Identify which cell holds the provided text, then report its (x, y) central coordinate. 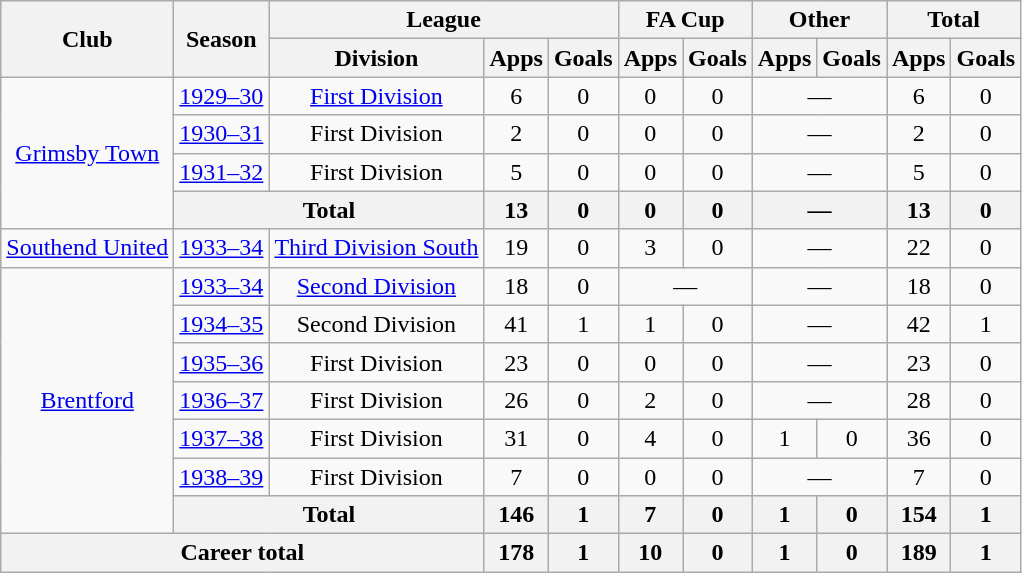
Division (376, 58)
19 (516, 248)
1930–31 (222, 134)
1936–37 (222, 400)
1931–32 (222, 172)
Southend United (88, 248)
189 (918, 553)
Brentford (88, 400)
3 (650, 248)
154 (918, 515)
1938–39 (222, 477)
178 (516, 553)
FA Cup (685, 20)
146 (516, 515)
36 (918, 438)
Grimsby Town (88, 153)
Season (222, 39)
31 (516, 438)
10 (650, 553)
41 (516, 324)
26 (516, 400)
1937–38 (222, 438)
1929–30 (222, 96)
42 (918, 324)
22 (918, 248)
Club (88, 39)
Other (819, 20)
4 (650, 438)
Third Division South (376, 248)
League (444, 20)
1935–36 (222, 362)
Career total (242, 553)
1934–35 (222, 324)
28 (918, 400)
